Search for the cell housing the specified text and yield its [x, y] center coordinate. 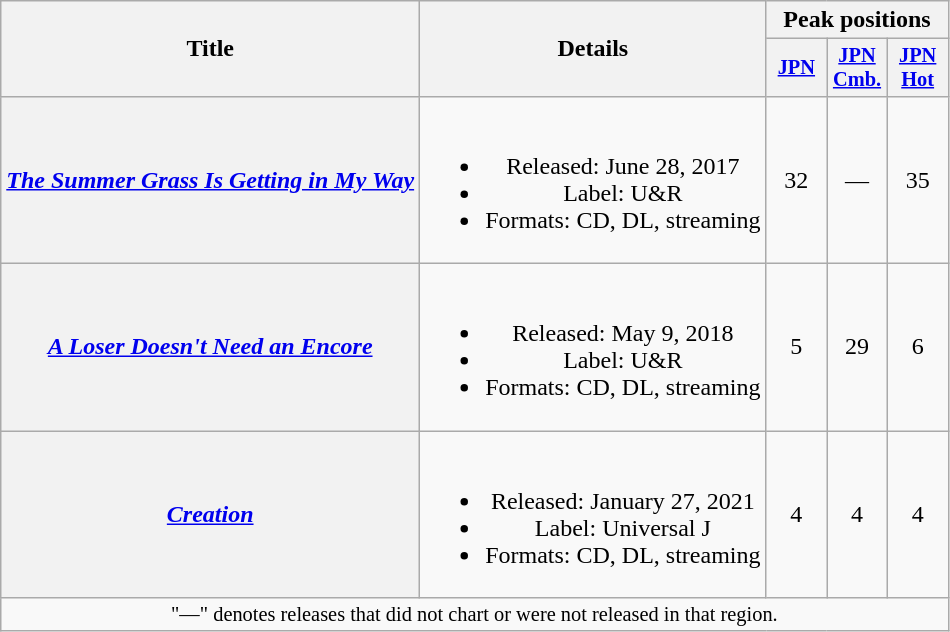
Title [210, 49]
6 [918, 348]
JPN [796, 68]
Released: January 27, 2021Label: Universal JFormats: CD, DL, streaming [593, 514]
Creation [210, 514]
Peak positions [857, 20]
"—" denotes releases that did not chart or were not released in that region. [474, 615]
The Summer Grass Is Getting in My Way [210, 180]
A Loser Doesn't Need an Encore [210, 348]
32 [796, 180]
Details [593, 49]
— [858, 180]
5 [796, 348]
JPNHot [918, 68]
Released: June 28, 2017Label: U&RFormats: CD, DL, streaming [593, 180]
35 [918, 180]
JPNCmb. [858, 68]
29 [858, 348]
Released: May 9, 2018Label: U&RFormats: CD, DL, streaming [593, 348]
